Identify which cell holds the provided text, then report its (x, y) central coordinate. 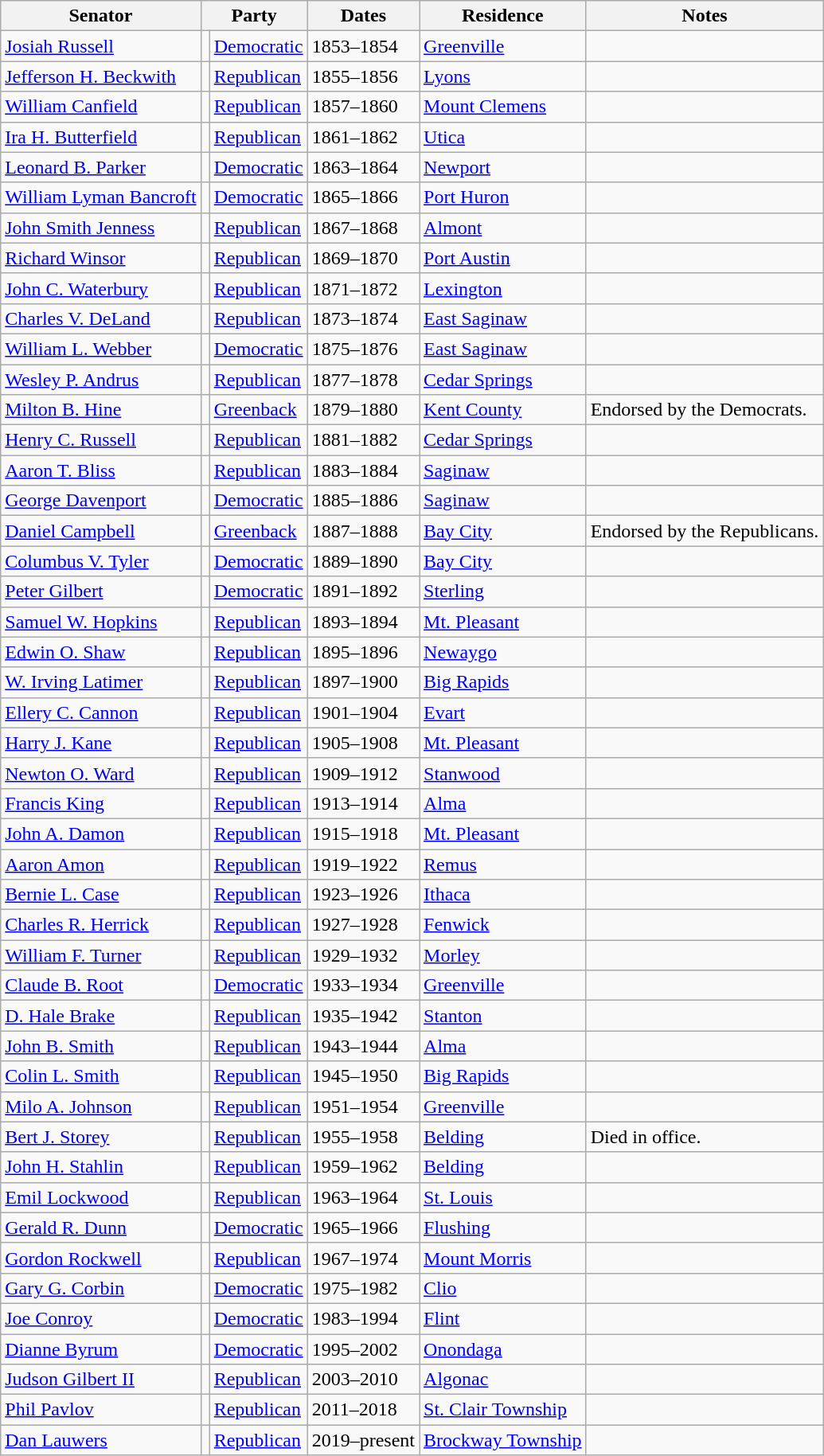
Endorsed by the Democrats. (705, 410)
Henry C. Russell (100, 440)
1875–1876 (363, 349)
1897–1900 (363, 682)
Dan Lauwers (100, 1440)
Charles V. DeLand (100, 318)
St. Clair Township (503, 1410)
John B. Smith (100, 1046)
Richard Winsor (100, 258)
1887–1888 (363, 531)
Brockway Township (503, 1440)
1927–1928 (363, 925)
Flushing (503, 1228)
Sterling (503, 591)
1869–1870 (363, 258)
1965–1966 (363, 1228)
Aaron Amon (100, 864)
1893–1894 (363, 622)
Ithaca (503, 895)
William F. Turner (100, 955)
William Lyman Bancroft (100, 197)
Claude B. Root (100, 986)
Stanwood (503, 773)
Jefferson H. Beckwith (100, 76)
Stanton (503, 1016)
Josiah Russell (100, 46)
Lexington (503, 288)
Flint (503, 1318)
William Canfield (100, 107)
1865–1866 (363, 197)
Newport (503, 167)
Mount Morris (503, 1258)
1873–1874 (363, 318)
1967–1974 (363, 1258)
John Smith Jenness (100, 228)
2019–present (363, 1440)
Utica (503, 137)
Judson Gilbert II (100, 1380)
1867–1868 (363, 228)
Edwin O. Shaw (100, 652)
1933–1934 (363, 986)
1857–1860 (363, 107)
Died in office. (705, 1137)
1915–1918 (363, 833)
Ira H. Butterfield (100, 137)
Fenwick (503, 925)
Dates (363, 16)
Harry J. Kane (100, 743)
Party (254, 16)
1923–1926 (363, 895)
1955–1958 (363, 1137)
Senator (100, 16)
D. Hale Brake (100, 1016)
Mount Clemens (503, 107)
Endorsed by the Republicans. (705, 531)
1929–1932 (363, 955)
1901–1904 (363, 712)
Morley (503, 955)
Kent County (503, 410)
Newaygo (503, 652)
1885–1886 (363, 501)
1883–1884 (363, 470)
Clio (503, 1288)
Charles R. Herrick (100, 925)
Dianne Byrum (100, 1349)
1951–1954 (363, 1107)
Bert J. Storey (100, 1137)
1855–1856 (363, 76)
1975–1982 (363, 1288)
1863–1864 (363, 167)
Aaron T. Bliss (100, 470)
1945–1950 (363, 1076)
Milo A. Johnson (100, 1107)
Emil Lockwood (100, 1197)
1919–1922 (363, 864)
1959–1962 (363, 1167)
W. Irving Latimer (100, 682)
1913–1914 (363, 803)
1895–1896 (363, 652)
John C. Waterbury (100, 288)
1891–1892 (363, 591)
Bernie L. Case (100, 895)
Gerald R. Dunn (100, 1228)
1963–1964 (363, 1197)
Milton B. Hine (100, 410)
1935–1942 (363, 1016)
Samuel W. Hopkins (100, 622)
Colin L. Smith (100, 1076)
William L. Webber (100, 349)
John H. Stahlin (100, 1167)
1853–1854 (363, 46)
Onondaga (503, 1349)
Daniel Campbell (100, 531)
Almont (503, 228)
Evart (503, 712)
Leonard B. Parker (100, 167)
Newton O. Ward (100, 773)
Gordon Rockwell (100, 1258)
St. Louis (503, 1197)
Ellery C. Cannon (100, 712)
Remus (503, 864)
Joe Conroy (100, 1318)
Phil Pavlov (100, 1410)
Peter Gilbert (100, 591)
1983–1994 (363, 1318)
2003–2010 (363, 1380)
George Davenport (100, 501)
Notes (705, 16)
1889–1890 (363, 561)
2011–2018 (363, 1410)
1877–1878 (363, 380)
Port Huron (503, 197)
1861–1862 (363, 137)
Algonac (503, 1380)
Port Austin (503, 258)
1879–1880 (363, 410)
1871–1872 (363, 288)
Wesley P. Andrus (100, 380)
Francis King (100, 803)
1995–2002 (363, 1349)
1909–1912 (363, 773)
1881–1882 (363, 440)
1905–1908 (363, 743)
1943–1944 (363, 1046)
John A. Damon (100, 833)
Columbus V. Tyler (100, 561)
Residence (503, 16)
Lyons (503, 76)
Gary G. Corbin (100, 1288)
